Search for the cell housing the specified text and yield its [X, Y] center coordinate. 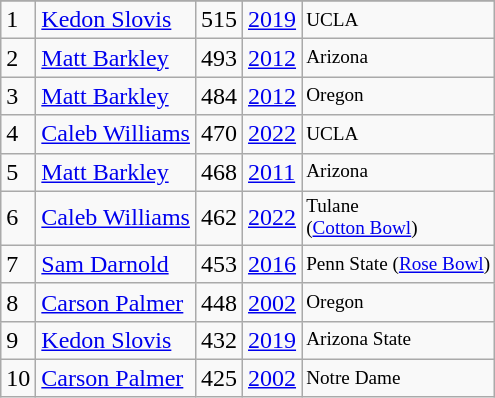
4 [18, 134]
448 [218, 302]
2011 [272, 172]
Penn State (Rose Bowl) [398, 264]
470 [218, 134]
Arizona State [398, 340]
8 [18, 302]
432 [218, 340]
Sam Darnold [116, 264]
453 [218, 264]
3 [18, 96]
6 [18, 218]
Notre Dame [398, 378]
10 [18, 378]
5 [18, 172]
515 [218, 20]
493 [218, 58]
468 [218, 172]
462 [218, 218]
7 [18, 264]
2 [18, 58]
1 [18, 20]
Tulane(Cotton Bowl) [398, 218]
2016 [272, 264]
9 [18, 340]
425 [218, 378]
484 [218, 96]
